Search for the cell housing the specified text and yield its (X, Y) center coordinate. 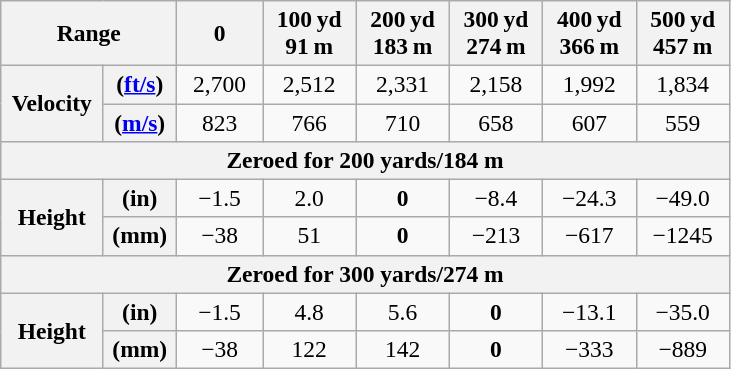
1,992 (590, 84)
51 (308, 236)
−213 (496, 236)
200 yd183 m (402, 32)
−24.3 (590, 198)
2,700 (220, 84)
−8.4 (496, 198)
Zeroed for 200 yards/184 m (366, 160)
500 yd457 m (682, 32)
4.8 (308, 312)
−1245 (682, 236)
−13.1 (590, 312)
Velocity (52, 103)
−35.0 (682, 312)
1,834 (682, 84)
Range (89, 32)
−889 (682, 349)
100 yd91 m (308, 32)
5.6 (402, 312)
122 (308, 349)
2,512 (308, 84)
142 (402, 349)
607 (590, 122)
(m/s) (140, 122)
300 yd274 m (496, 32)
766 (308, 122)
823 (220, 122)
710 (402, 122)
−617 (590, 236)
−49.0 (682, 198)
2.0 (308, 198)
658 (496, 122)
−333 (590, 349)
559 (682, 122)
2,158 (496, 84)
2,331 (402, 84)
Zeroed for 300 yards/274 m (366, 274)
400 yd366 m (590, 32)
(ft/s) (140, 84)
